Pinpoint the cell where the given text exists, returning its [x, y] midpoint coordinate. 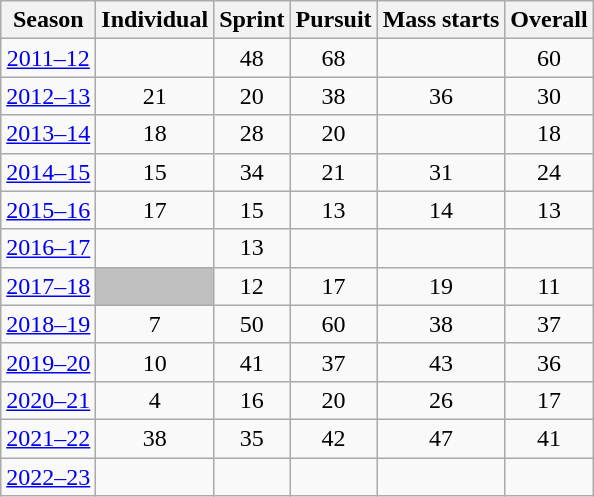
14 [441, 210]
2015–16 [48, 210]
47 [441, 438]
12 [252, 286]
Pursuit [334, 20]
Individual [155, 20]
2013–14 [48, 134]
42 [334, 438]
35 [252, 438]
30 [549, 96]
10 [155, 362]
26 [441, 400]
31 [441, 172]
68 [334, 58]
50 [252, 324]
19 [441, 286]
2011–12 [48, 58]
2020–21 [48, 400]
Season [48, 20]
2014–15 [48, 172]
2022–23 [48, 477]
2016–17 [48, 248]
Mass starts [441, 20]
4 [155, 400]
24 [549, 172]
2017–18 [48, 286]
43 [441, 362]
2021–22 [48, 438]
16 [252, 400]
48 [252, 58]
Sprint [252, 20]
2019–20 [48, 362]
7 [155, 324]
2012–13 [48, 96]
11 [549, 286]
28 [252, 134]
Overall [549, 20]
34 [252, 172]
2018–19 [48, 324]
